Output the (x, y) coordinate of the center of the cell containing the given text.  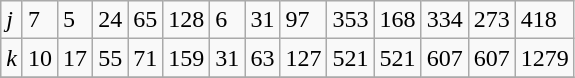
273 (492, 20)
55 (110, 58)
17 (76, 58)
71 (146, 58)
k (12, 58)
168 (398, 20)
63 (262, 58)
6 (228, 20)
127 (304, 58)
j (12, 20)
5 (76, 20)
10 (40, 58)
128 (186, 20)
159 (186, 58)
65 (146, 20)
1279 (544, 58)
7 (40, 20)
353 (350, 20)
418 (544, 20)
334 (444, 20)
97 (304, 20)
24 (110, 20)
